From the cell containing the given text, extract its center point as [x, y] coordinate. 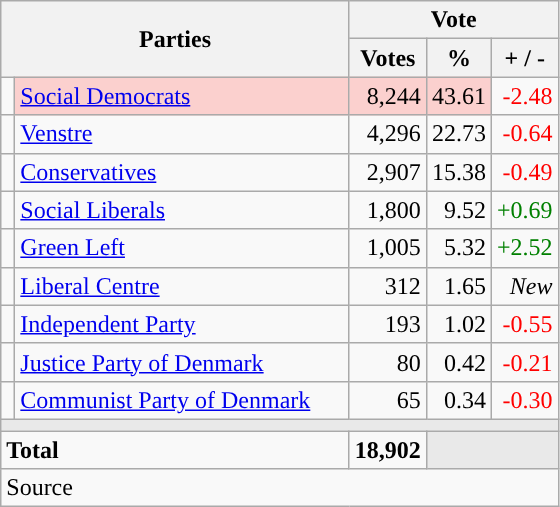
Source [280, 488]
% [458, 58]
Vote [454, 20]
Conservatives [182, 172]
0.42 [458, 362]
-0.55 [524, 324]
Independent Party [182, 324]
5.32 [458, 248]
1,800 [388, 210]
Total [176, 449]
Votes [388, 58]
Social Democrats [182, 96]
-0.21 [524, 362]
Social Liberals [182, 210]
+0.69 [524, 210]
Parties [176, 39]
1,005 [388, 248]
New [524, 286]
4,296 [388, 134]
Liberal Centre [182, 286]
-0.49 [524, 172]
-2.48 [524, 96]
80 [388, 362]
43.61 [458, 96]
193 [388, 324]
-0.30 [524, 400]
312 [388, 286]
Communist Party of Denmark [182, 400]
Justice Party of Denmark [182, 362]
22.73 [458, 134]
Green Left [182, 248]
2,907 [388, 172]
9.52 [458, 210]
1.02 [458, 324]
65 [388, 400]
15.38 [458, 172]
-0.64 [524, 134]
+ / - [524, 58]
1.65 [458, 286]
0.34 [458, 400]
18,902 [388, 449]
Venstre [182, 134]
+2.52 [524, 248]
8,244 [388, 96]
